Pinpoint the cell where the given text exists, returning its (x, y) midpoint coordinate. 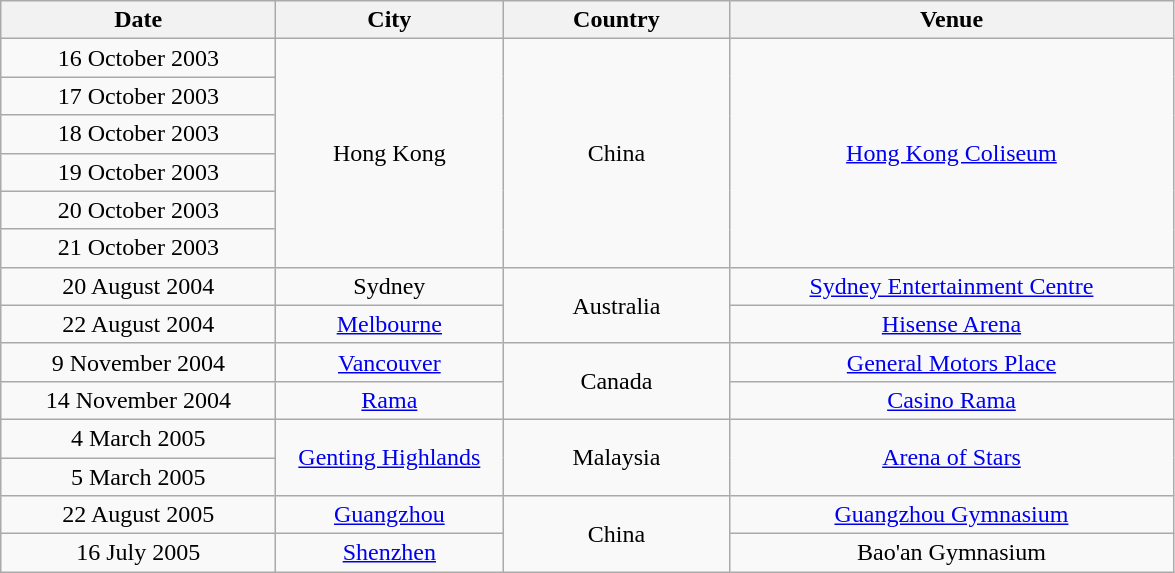
Arena of Stars (952, 457)
Guangzhou (390, 515)
Casino Rama (952, 400)
Hisense Arena (952, 324)
Malaysia (616, 457)
Date (138, 20)
Sydney (390, 286)
Melbourne (390, 324)
Sydney Entertainment Centre (952, 286)
20 August 2004 (138, 286)
4 March 2005 (138, 438)
14 November 2004 (138, 400)
Hong Kong Coliseum (952, 153)
19 October 2003 (138, 172)
Hong Kong (390, 153)
Country (616, 20)
22 August 2004 (138, 324)
16 July 2005 (138, 553)
17 October 2003 (138, 96)
City (390, 20)
Canada (616, 381)
5 March 2005 (138, 477)
Bao'an Gymnasium (952, 553)
22 August 2005 (138, 515)
18 October 2003 (138, 134)
Shenzhen (390, 553)
Rama (390, 400)
9 November 2004 (138, 362)
Guangzhou Gymnasium (952, 515)
Australia (616, 305)
20 October 2003 (138, 210)
Vancouver (390, 362)
21 October 2003 (138, 248)
Venue (952, 20)
16 October 2003 (138, 58)
General Motors Place (952, 362)
Genting Highlands (390, 457)
